Pinpoint the cell where the given text exists, returning its [x, y] midpoint coordinate. 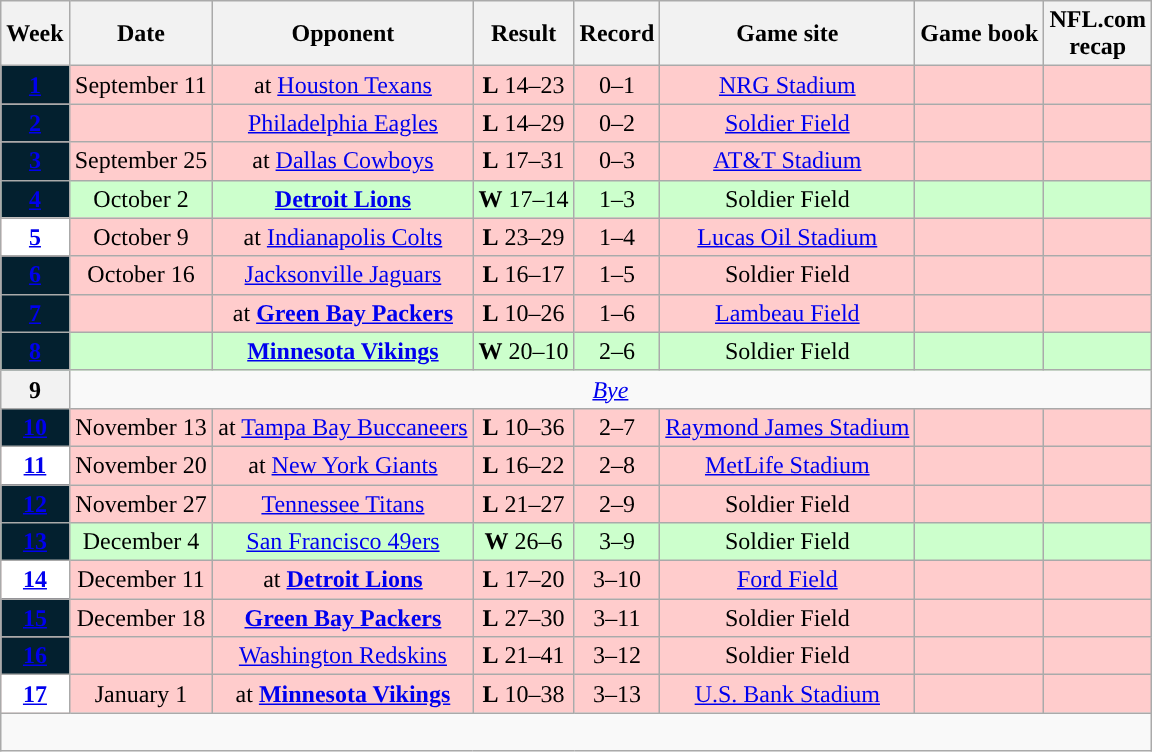
L 21–41 [524, 656]
L 10–38 [524, 694]
9 [35, 389]
October 9 [141, 237]
January 1 [141, 694]
3–10 [617, 580]
San Francisco 49ers [343, 542]
2–9 [617, 503]
U.S. Bank Stadium [788, 694]
14 [35, 580]
December 4 [141, 542]
Lambeau Field [788, 313]
W 26–6 [524, 542]
Detroit Lions [343, 199]
16 [35, 656]
Date [141, 34]
MetLife Stadium [788, 465]
0–2 [617, 123]
12 [35, 503]
L 17–20 [524, 580]
NRG Stadium [788, 85]
1 [35, 85]
L 21–27 [524, 503]
December 11 [141, 580]
10 [35, 427]
at Indianapolis Colts [343, 237]
3–12 [617, 656]
October 2 [141, 199]
L 27–30 [524, 618]
1–3 [617, 199]
5 [35, 237]
December 18 [141, 618]
November 20 [141, 465]
Minnesota Vikings [343, 351]
3–9 [617, 542]
Week [35, 34]
L 14–23 [524, 85]
13 [35, 542]
September 11 [141, 85]
L 10–36 [524, 427]
Record [617, 34]
Philadelphia Eagles [343, 123]
1–6 [617, 313]
17 [35, 694]
1–5 [617, 275]
November 13 [141, 427]
L 14–29 [524, 123]
at Dallas Cowboys [343, 161]
at New York Giants [343, 465]
at Houston Texans [343, 85]
October 16 [141, 275]
Game site [788, 34]
Result [524, 34]
3–13 [617, 694]
Opponent [343, 34]
6 [35, 275]
8 [35, 351]
L 17–31 [524, 161]
2–8 [617, 465]
Ford Field [788, 580]
NFL.comrecap [1098, 34]
2 [35, 123]
15 [35, 618]
2–6 [617, 351]
at Detroit Lions [343, 580]
W 20–10 [524, 351]
Bye [610, 389]
2–7 [617, 427]
Green Bay Packers [343, 618]
at Minnesota Vikings [343, 694]
Washington Redskins [343, 656]
7 [35, 313]
Raymond James Stadium [788, 427]
September 25 [141, 161]
11 [35, 465]
at Tampa Bay Buccaneers [343, 427]
L 16–17 [524, 275]
at Green Bay Packers [343, 313]
4 [35, 199]
L 10–26 [524, 313]
AT&T Stadium [788, 161]
November 27 [141, 503]
3 [35, 161]
Jacksonville Jaguars [343, 275]
W 17–14 [524, 199]
0–1 [617, 85]
0–3 [617, 161]
Game book [980, 34]
L 23–29 [524, 237]
Lucas Oil Stadium [788, 237]
Tennessee Titans [343, 503]
3–11 [617, 618]
1–4 [617, 237]
L 16–22 [524, 465]
